Scan for the cell matching the given text and deliver its (x, y) coordinate at center. 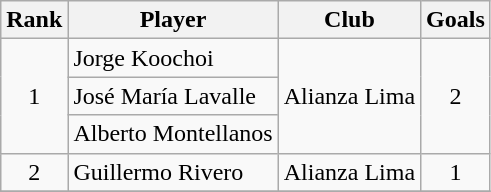
Player (173, 20)
Goals (456, 20)
Guillermo Rivero (173, 172)
José María Lavalle (173, 96)
Jorge Koochoi (173, 58)
Rank (34, 20)
Club (349, 20)
Alberto Montellanos (173, 134)
